Determine the (x, y) coordinate at the center of the cell enclosing the given text.  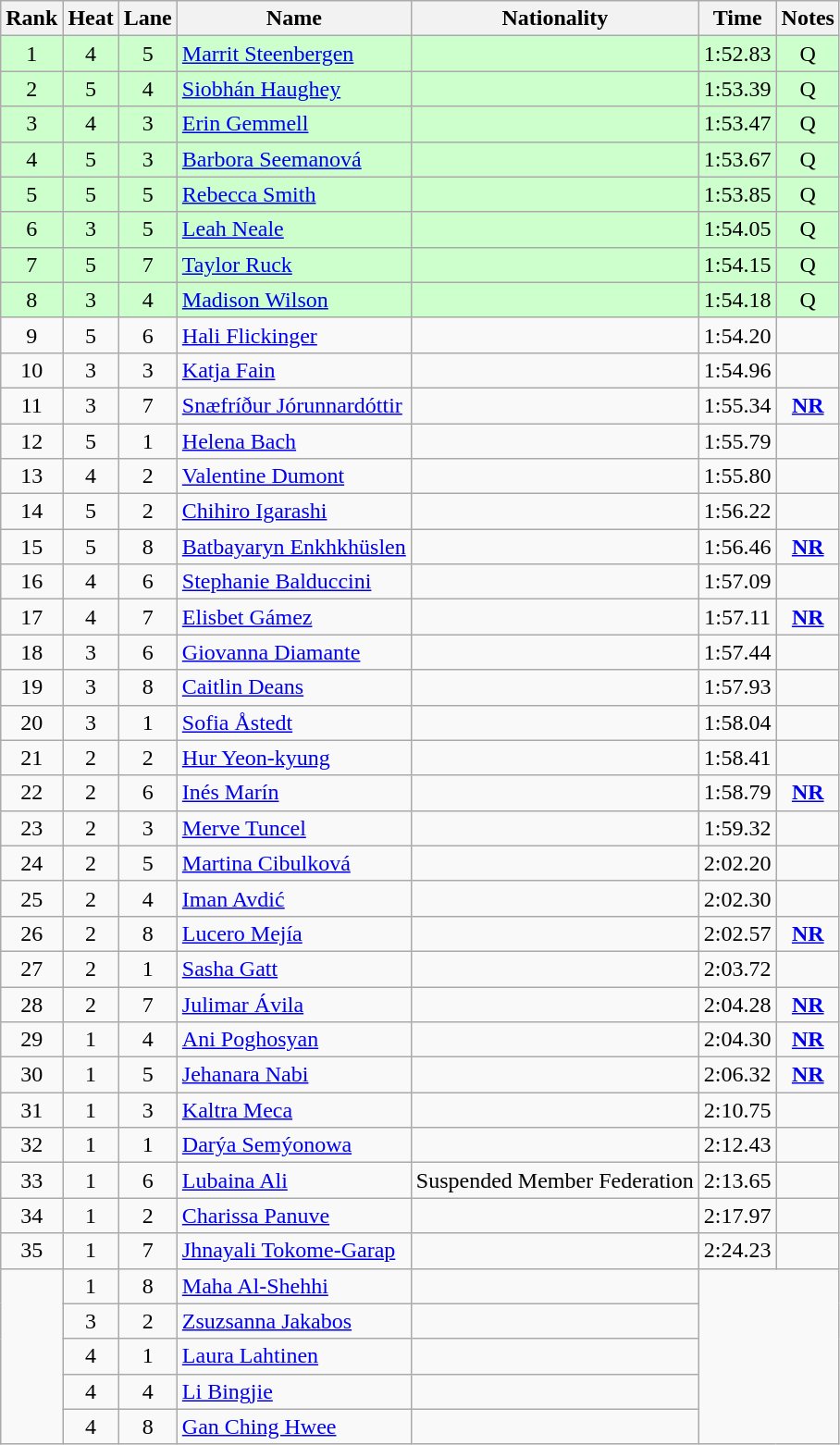
Valentine Dumont (294, 476)
1:54.18 (737, 300)
1:55.79 (737, 441)
18 (31, 652)
2:24.23 (737, 1251)
Sasha Gatt (294, 969)
Gan Ching Hwee (294, 1426)
Stephanie Balduccini (294, 582)
Maha Al-Shehhi (294, 1286)
Jehanara Nabi (294, 1075)
Hur Yeon-kyung (294, 758)
30 (31, 1075)
Merve Tuncel (294, 828)
Suspended Member Federation (555, 1180)
Lane (148, 19)
Chihiro Igarashi (294, 512)
1:58.04 (737, 722)
1:55.34 (737, 405)
Ani Poghosyan (294, 1040)
2:10.75 (737, 1110)
1:54.05 (737, 229)
34 (31, 1216)
Julimar Ávila (294, 1004)
2:02.20 (737, 863)
27 (31, 969)
1:59.32 (737, 828)
2:02.57 (737, 933)
Taylor Ruck (294, 265)
Zsuzsanna Jakabos (294, 1321)
Lubaina Ali (294, 1180)
32 (31, 1145)
24 (31, 863)
Charissa Panuve (294, 1216)
Snæfríður Jórunnardóttir (294, 405)
1:54.20 (737, 335)
2:12.43 (737, 1145)
1:56.22 (737, 512)
22 (31, 793)
16 (31, 582)
Laura Lahtinen (294, 1356)
Marrit Steenbergen (294, 54)
11 (31, 405)
Siobhán Haughey (294, 89)
28 (31, 1004)
Li Bingjie (294, 1391)
19 (31, 687)
2:06.32 (737, 1075)
1:53.39 (737, 89)
Time (737, 19)
1:53.85 (737, 194)
2:17.97 (737, 1216)
26 (31, 933)
1:52.83 (737, 54)
Name (294, 19)
1:53.67 (737, 159)
Hali Flickinger (294, 335)
Leah Neale (294, 229)
29 (31, 1040)
17 (31, 617)
Iman Avdić (294, 898)
2:03.72 (737, 969)
Elisbet Gámez (294, 617)
9 (31, 335)
13 (31, 476)
31 (31, 1110)
1:57.11 (737, 617)
10 (31, 370)
1:54.96 (737, 370)
1:57.44 (737, 652)
1:53.47 (737, 124)
Martina Cibulková (294, 863)
Notes (808, 19)
20 (31, 722)
1:58.79 (737, 793)
35 (31, 1251)
14 (31, 512)
Sofia Åstedt (294, 722)
1:55.80 (737, 476)
Erin Gemmell (294, 124)
1:54.15 (737, 265)
1:56.46 (737, 547)
Barbora Seemanová (294, 159)
15 (31, 547)
Rank (31, 19)
2:04.30 (737, 1040)
21 (31, 758)
Katja Fain (294, 370)
Rebecca Smith (294, 194)
1:58.41 (737, 758)
Madison Wilson (294, 300)
2:04.28 (737, 1004)
Kaltra Meca (294, 1110)
1:57.93 (737, 687)
2:02.30 (737, 898)
Inés Marín (294, 793)
Nationality (555, 19)
Heat (91, 19)
Helena Bach (294, 441)
Caitlin Deans (294, 687)
Lucero Mejía (294, 933)
1:57.09 (737, 582)
Darýa Semýonowa (294, 1145)
2:13.65 (737, 1180)
33 (31, 1180)
12 (31, 441)
Giovanna Diamante (294, 652)
Batbayaryn Enkhkhüslen (294, 547)
23 (31, 828)
25 (31, 898)
Jhnayali Tokome-Garap (294, 1251)
